Scan for the cell matching the given text and deliver its (X, Y) coordinate at center. 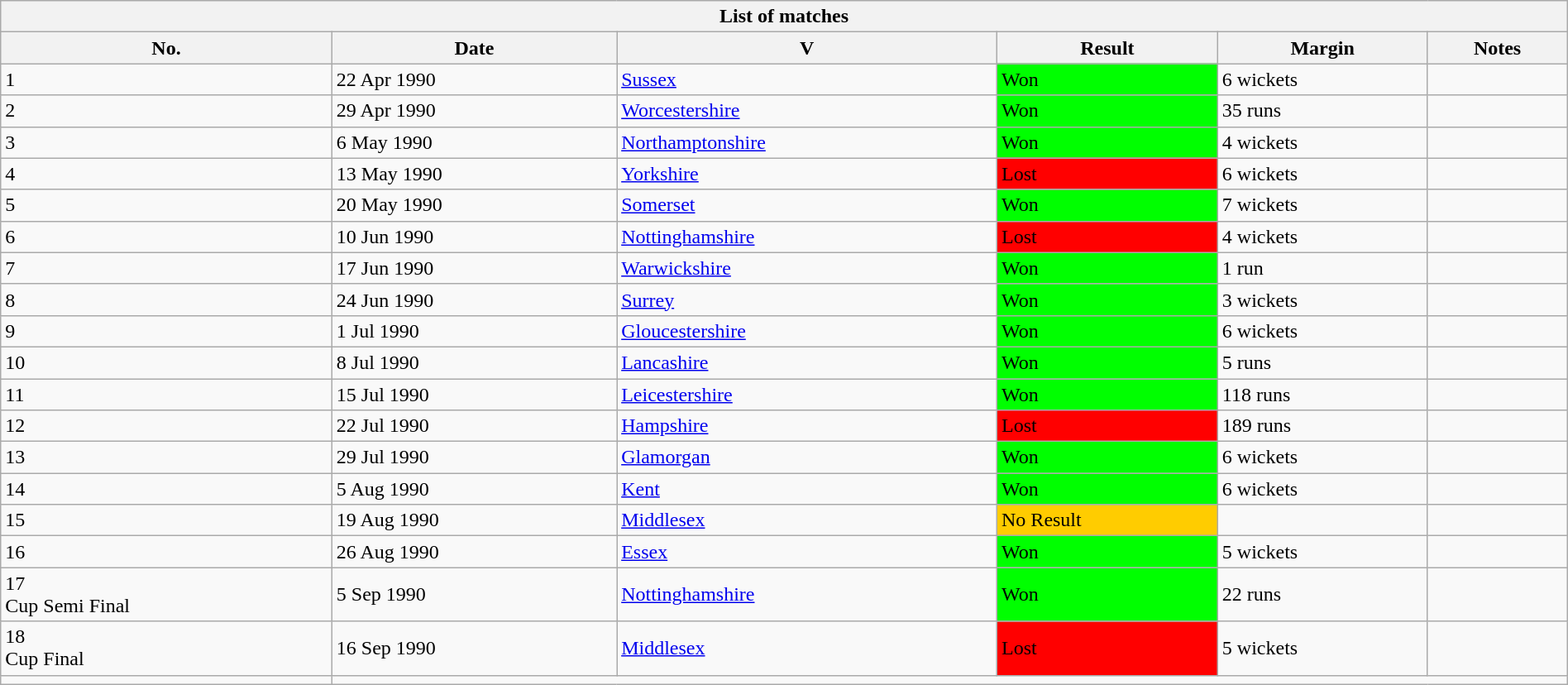
35 runs (1322, 111)
5 Aug 1990 (474, 489)
22 Jul 1990 (474, 426)
22 runs (1322, 594)
15 Jul 1990 (474, 395)
Hampshire (807, 426)
3 (167, 142)
20 May 1990 (474, 205)
5 Sep 1990 (474, 594)
19 Aug 1990 (474, 520)
Lancashire (807, 362)
9 (167, 331)
Glamorgan (807, 457)
26 Aug 1990 (474, 552)
Essex (807, 552)
8 Jul 1990 (474, 362)
24 Jun 1990 (474, 299)
12 (167, 426)
22 Apr 1990 (474, 79)
29 Jul 1990 (474, 457)
13 (167, 457)
1 run (1322, 268)
10 (167, 362)
1 Jul 1990 (474, 331)
Somerset (807, 205)
Notes (1497, 48)
16 (167, 552)
6 May 1990 (474, 142)
V (807, 48)
10 Jun 1990 (474, 237)
Date (474, 48)
17Cup Semi Final (167, 594)
Margin (1322, 48)
14 (167, 489)
2 (167, 111)
6 (167, 237)
189 runs (1322, 426)
11 (167, 395)
8 (167, 299)
18Cup Final (167, 649)
7 wickets (1322, 205)
29 Apr 1990 (474, 111)
3 wickets (1322, 299)
Result (1108, 48)
No Result (1108, 520)
1 (167, 79)
5 (167, 205)
Warwickshire (807, 268)
Kent (807, 489)
16 Sep 1990 (474, 649)
15 (167, 520)
17 Jun 1990 (474, 268)
Sussex (807, 79)
Gloucestershire (807, 331)
Surrey (807, 299)
5 runs (1322, 362)
4 (167, 174)
7 (167, 268)
Leicestershire (807, 395)
118 runs (1322, 395)
13 May 1990 (474, 174)
Northamptonshire (807, 142)
Worcestershire (807, 111)
List of matches (784, 17)
Yorkshire (807, 174)
No. (167, 48)
